Output the (X, Y) coordinate of the center of the cell containing the given text.  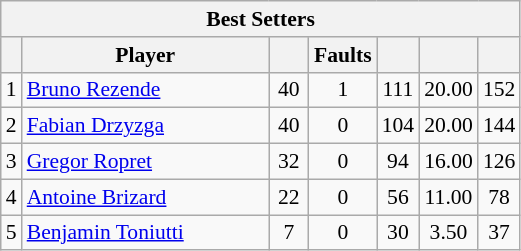
2 (12, 126)
56 (398, 197)
152 (500, 90)
3 (12, 162)
Faults (343, 55)
Best Setters (261, 19)
3.50 (448, 233)
111 (398, 90)
7 (289, 233)
4 (12, 197)
78 (500, 197)
Fabian Drzyzga (146, 126)
Antoine Brizard (146, 197)
37 (500, 233)
Bruno Rezende (146, 90)
16.00 (448, 162)
Gregor Ropret (146, 162)
94 (398, 162)
32 (289, 162)
Player (146, 55)
5 (12, 233)
11.00 (448, 197)
30 (398, 233)
104 (398, 126)
126 (500, 162)
22 (289, 197)
144 (500, 126)
Benjamin Toniutti (146, 233)
